Identify which cell holds the provided text, then report its [X, Y] central coordinate. 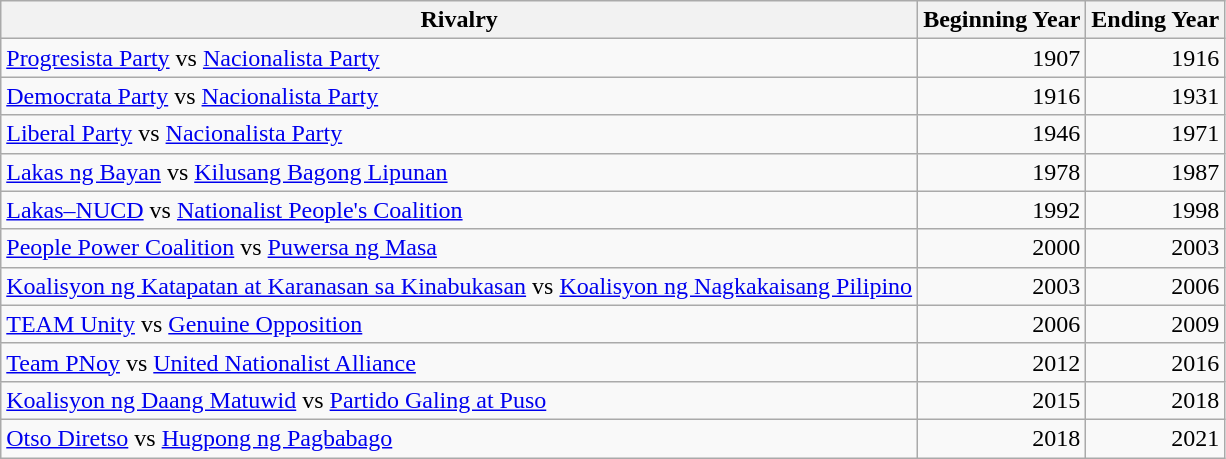
TEAM Unity vs Genuine Opposition [460, 324]
1931 [1156, 96]
1987 [1156, 172]
Progresista Party vs Nacionalista Party [460, 58]
1978 [1002, 172]
Democrata Party vs Nacionalista Party [460, 96]
2000 [1002, 248]
2012 [1002, 362]
1992 [1002, 210]
Otso Diretso vs Hugpong ng Pagbabago [460, 438]
Ending Year [1156, 20]
2016 [1156, 362]
Lakas–NUCD vs Nationalist People's Coalition [460, 210]
Lakas ng Bayan vs Kilusang Bagong Lipunan [460, 172]
Beginning Year [1002, 20]
Liberal Party vs Nacionalista Party [460, 134]
1907 [1002, 58]
Rivalry [460, 20]
Koalisyon ng Daang Matuwid vs Partido Galing at Puso [460, 400]
2009 [1156, 324]
1998 [1156, 210]
People Power Coalition vs Puwersa ng Masa [460, 248]
1971 [1156, 134]
Koalisyon ng Katapatan at Karanasan sa Kinabukasan vs Koalisyon ng Nagkakaisang Pilipino [460, 286]
2015 [1002, 400]
2021 [1156, 438]
Team PNoy vs United Nationalist Alliance [460, 362]
1946 [1002, 134]
